Detect which cell encompasses the target text, then output its [x, y] center coordinate. 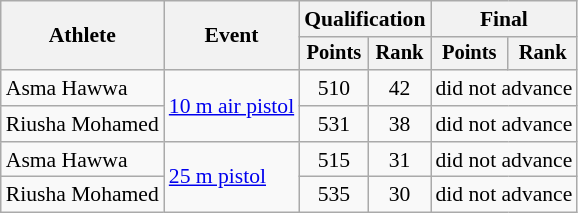
42 [400, 88]
Final [504, 19]
38 [400, 124]
Qualification [364, 19]
10 m air pistol [232, 106]
Event [232, 36]
510 [334, 88]
515 [334, 160]
531 [334, 124]
25 m pistol [232, 178]
31 [400, 160]
535 [334, 195]
Athlete [82, 36]
30 [400, 195]
